From the cell containing the given text, extract its center point as (X, Y) coordinate. 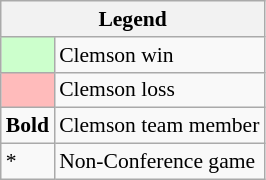
Bold (28, 126)
Clemson win (159, 55)
Clemson team member (159, 126)
Non-Conference game (159, 162)
* (28, 162)
Clemson loss (159, 90)
Legend (133, 19)
